From the cell containing the given text, extract its center point as [x, y] coordinate. 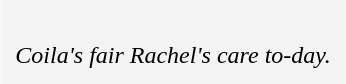
Coila's fair Rachel's care to-day. [172, 42]
